Output the [X, Y] coordinate of the center of the cell containing the given text.  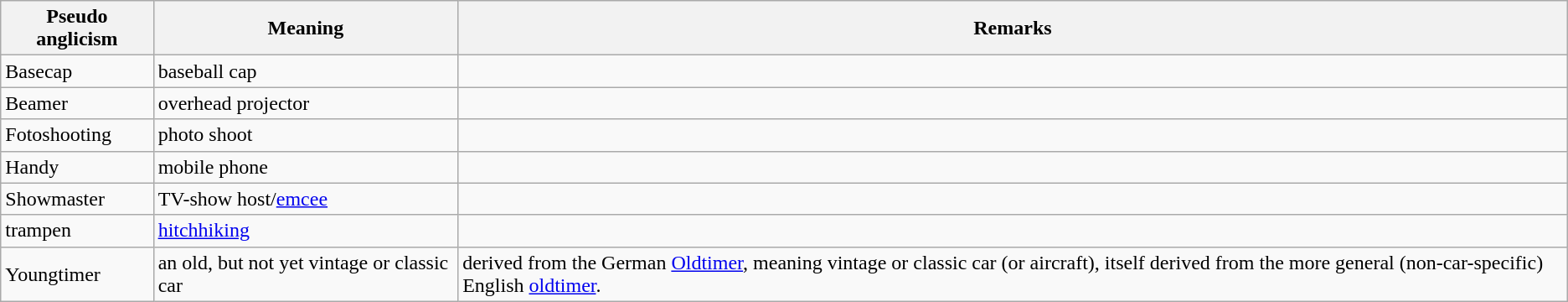
Youngtimer [77, 273]
Beamer [77, 103]
Showmaster [77, 199]
TV-show host/emcee [306, 199]
mobile phone [306, 167]
an old, but not yet vintage or classic car [306, 273]
hitchhiking [306, 231]
Pseudo anglicism [77, 29]
Remarks [1014, 29]
Handy [77, 167]
overhead projector [306, 103]
trampen [77, 231]
Meaning [306, 29]
Fotoshooting [77, 135]
baseball cap [306, 71]
Basecap [77, 71]
photo shoot [306, 135]
